Pinpoint the cell where the given text exists, returning its (X, Y) midpoint coordinate. 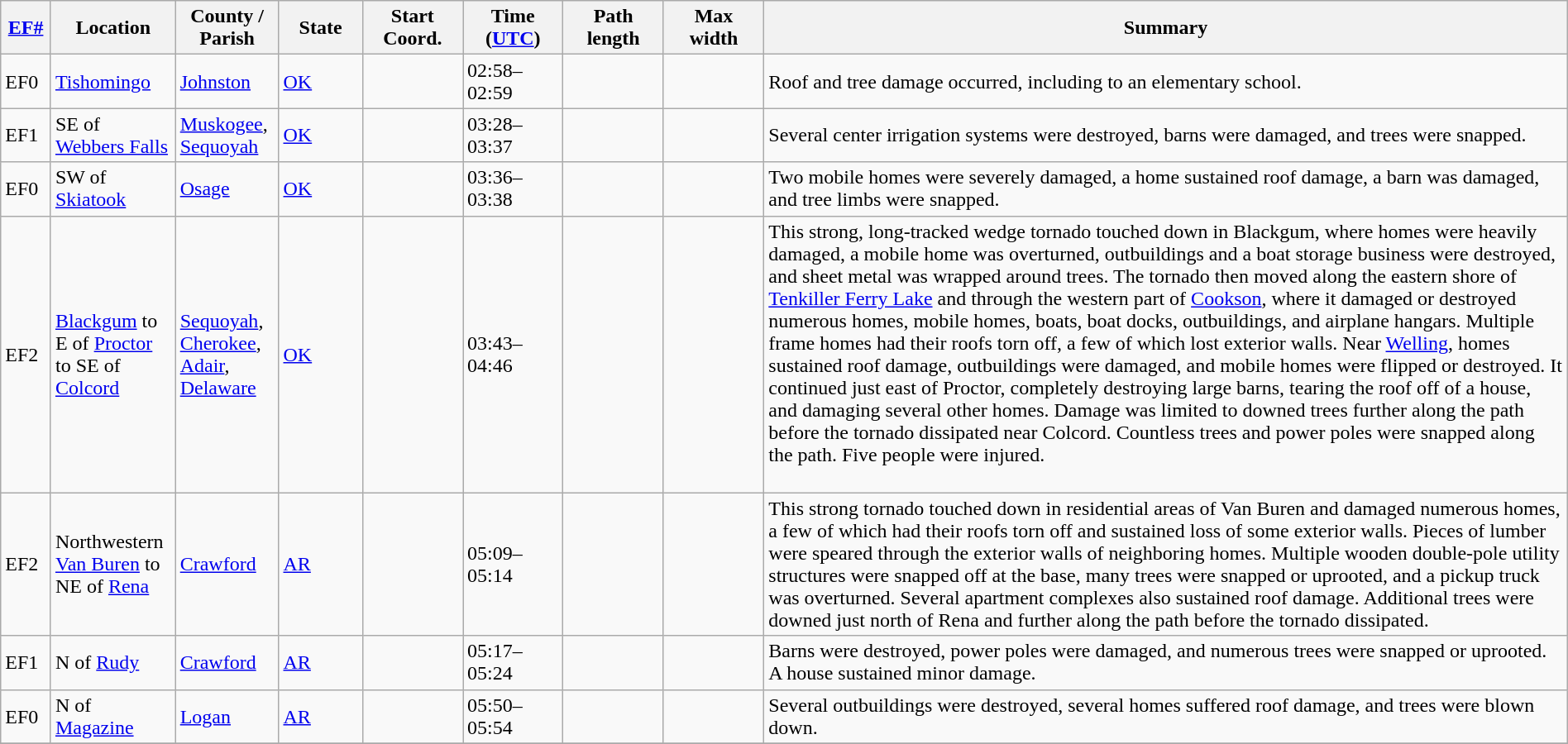
03:28–03:37 (513, 136)
County / Parish (227, 28)
N of Rudy (112, 663)
Logan (227, 716)
Osage (227, 188)
05:50–05:54 (513, 716)
Summary (1166, 28)
N of Magazine (112, 716)
03:36–03:38 (513, 188)
05:17–05:24 (513, 663)
State (321, 28)
Two mobile homes were severely damaged, a home sustained roof damage, a barn was damaged, and tree limbs were snapped. (1166, 188)
Several outbuildings were destroyed, several homes suffered roof damage, and trees were blown down. (1166, 716)
03:43–04:46 (513, 354)
Max width (713, 28)
Tishomingo (112, 81)
Sequoyah, Cherokee, Adair, Delaware (227, 354)
EF# (26, 28)
Time (UTC) (513, 28)
Roof and tree damage occurred, including to an elementary school. (1166, 81)
Location (112, 28)
SW of Skiatook (112, 188)
SE of Webbers Falls (112, 136)
05:09–05:14 (513, 564)
Northwestern Van Buren to NE of Rena (112, 564)
Muskogee, Sequoyah (227, 136)
Johnston (227, 81)
Several center irrigation systems were destroyed, barns were damaged, and trees were snapped. (1166, 136)
Start Coord. (412, 28)
Blackgum to E of Proctor to SE of Colcord (112, 354)
02:58–02:59 (513, 81)
Barns were destroyed, power poles were damaged, and numerous trees were snapped or uprooted. A house sustained minor damage. (1166, 663)
Path length (614, 28)
